Return [x, y] of the center of cell containing provided text 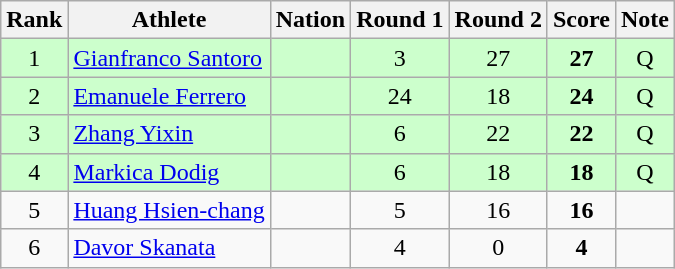
Note [644, 20]
Athlete [169, 20]
Round 1 [400, 20]
Gianfranco Santoro [169, 58]
Markica Dodig [169, 172]
Huang Hsien-chang [169, 210]
Round 2 [498, 20]
2 [34, 96]
Score [581, 20]
Rank [34, 20]
Zhang Yixin [169, 134]
Nation [310, 20]
Emanuele Ferrero [169, 96]
Davor Skanata [169, 248]
1 [34, 58]
0 [498, 248]
